Capture the cell that displays the provided text and extract its (x, y) central coordinate. 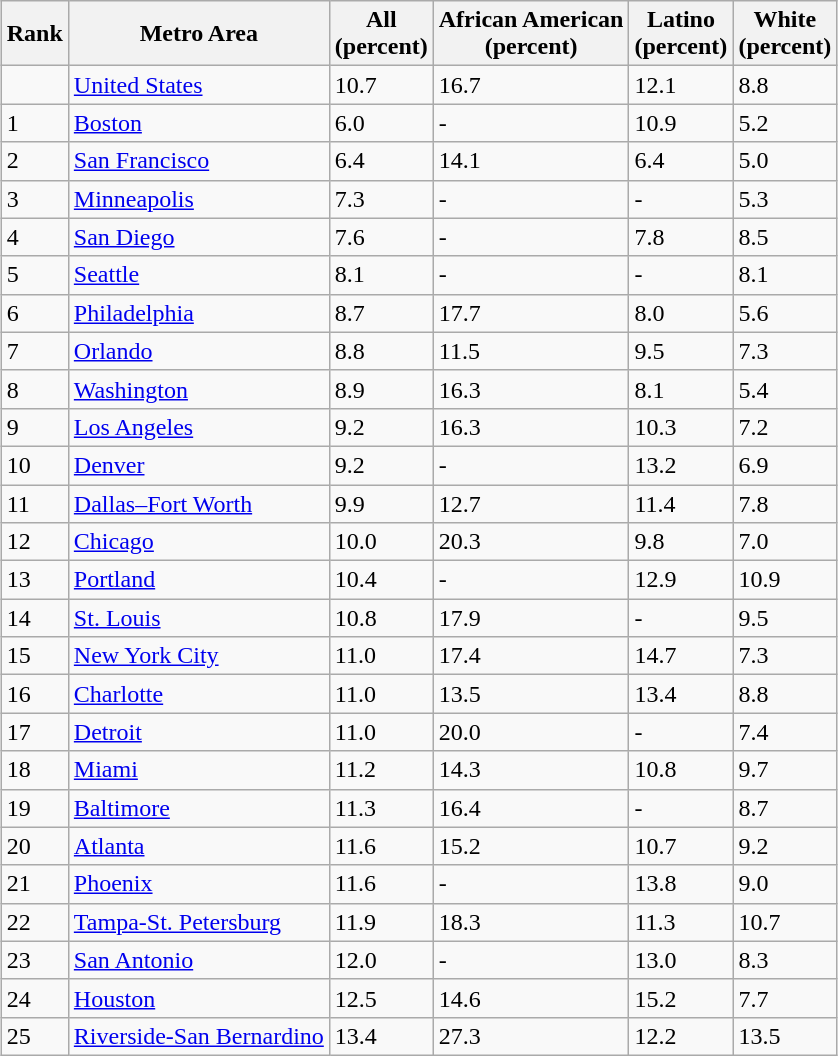
8.9 (381, 389)
10.0 (381, 542)
11 (34, 503)
Atlanta (198, 846)
14.6 (531, 998)
7.4 (785, 732)
Latino (percent) (681, 34)
24 (34, 998)
8 (34, 389)
11.9 (381, 922)
16.7 (531, 85)
St. Louis (198, 618)
5.2 (785, 123)
Rank (34, 34)
14.1 (531, 161)
17.4 (531, 656)
1 (34, 123)
Philadelphia (198, 313)
8.5 (785, 237)
11.5 (531, 351)
5.3 (785, 199)
25 (34, 1036)
Miami (198, 770)
14 (34, 618)
12.9 (681, 580)
17.7 (531, 313)
23 (34, 960)
27.3 (531, 1036)
9 (34, 427)
19 (34, 808)
Minneapolis (198, 199)
13.8 (681, 884)
5.0 (785, 161)
21 (34, 884)
Baltimore (198, 808)
12.7 (531, 503)
11.4 (681, 503)
16 (34, 694)
Chicago (198, 542)
7.2 (785, 427)
7.0 (785, 542)
13.0 (681, 960)
10.3 (681, 427)
12 (34, 542)
13.2 (681, 465)
5.6 (785, 313)
San Antonio (198, 960)
7.7 (785, 998)
Houston (198, 998)
14.3 (531, 770)
San Francisco (198, 161)
Tampa-St. Petersburg (198, 922)
13 (34, 580)
Washington (198, 389)
17 (34, 732)
15 (34, 656)
12.0 (381, 960)
10.4 (381, 580)
22 (34, 922)
20.0 (531, 732)
9.0 (785, 884)
Charlotte (198, 694)
9.8 (681, 542)
Portland (198, 580)
6.0 (381, 123)
8.0 (681, 313)
Dallas–Fort Worth (198, 503)
17.9 (531, 618)
18 (34, 770)
Seattle (198, 275)
Detroit (198, 732)
Orlando (198, 351)
10 (34, 465)
14.7 (681, 656)
Phoenix (198, 884)
All(percent) (381, 34)
20 (34, 846)
5 (34, 275)
7 (34, 351)
12.5 (381, 998)
16.4 (531, 808)
5.4 (785, 389)
8.3 (785, 960)
20.3 (531, 542)
6.9 (785, 465)
18.3 (531, 922)
Metro Area (198, 34)
African American (percent) (531, 34)
12.2 (681, 1036)
12.1 (681, 85)
San Diego (198, 237)
4 (34, 237)
11.2 (381, 770)
Denver (198, 465)
6 (34, 313)
White (percent) (785, 34)
2 (34, 161)
Boston (198, 123)
United States (198, 85)
Los Angeles (198, 427)
9.7 (785, 770)
New York City (198, 656)
9.9 (381, 503)
Riverside-San Bernardino (198, 1036)
3 (34, 199)
7.6 (381, 237)
